Scan for the cell matching the given text and deliver its [x, y] coordinate at center. 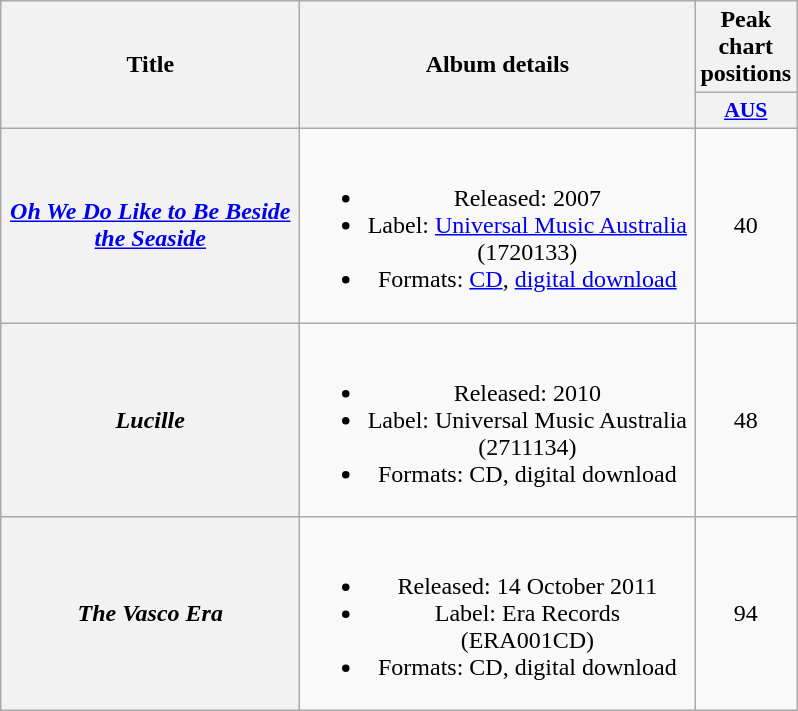
40 [746, 225]
The Vasco Era [150, 614]
Peak chart positions [746, 47]
Oh We Do Like to Be Beside the Seaside [150, 225]
Released: 14 October 2011Label: Era Records (ERA001CD)Formats: CD, digital download [498, 614]
48 [746, 419]
Released: 2010Label: Universal Music Australia (2711134)Formats: CD, digital download [498, 419]
Released: 2007Label: Universal Music Australia (1720133)Formats: CD, digital download [498, 225]
Album details [498, 65]
AUS [746, 111]
Title [150, 65]
94 [746, 614]
Lucille [150, 419]
